Return the [x, y] coordinate for the center point of the cell that contains the specified text.  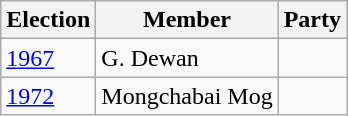
Member [187, 20]
G. Dewan [187, 58]
Mongchabai Mog [187, 96]
1972 [48, 96]
Election [48, 20]
Party [312, 20]
1967 [48, 58]
